Capture the cell that displays the provided text and extract its [x, y] central coordinate. 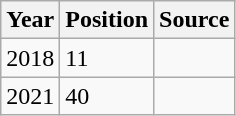
Position [107, 20]
11 [107, 58]
Year [30, 20]
Source [194, 20]
40 [107, 96]
2018 [30, 58]
2021 [30, 96]
